Detect which cell encompasses the target text, then output its (x, y) center coordinate. 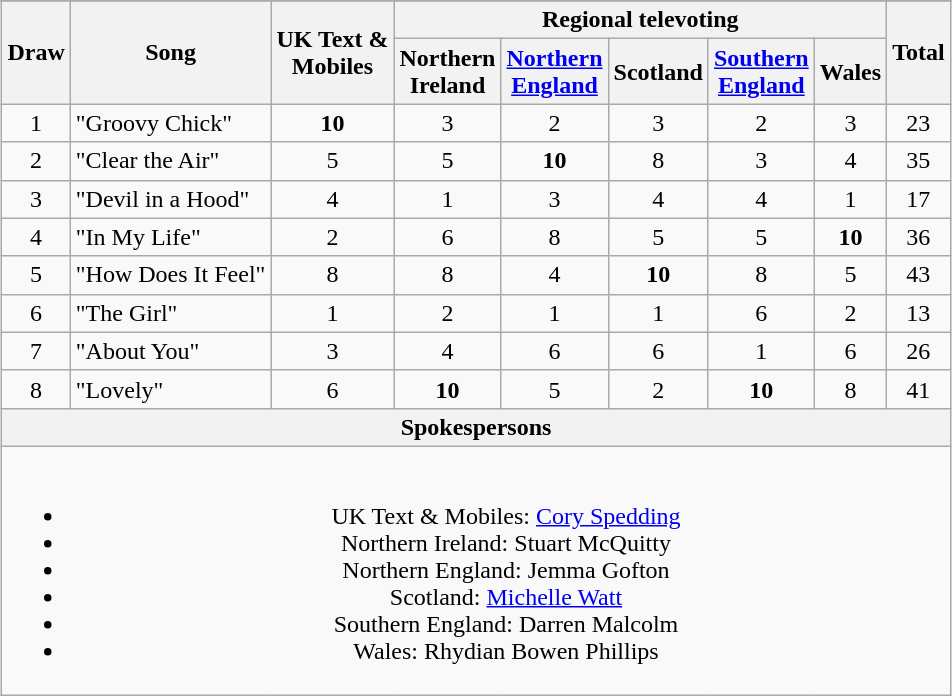
"In My Life" (170, 237)
7 (36, 351)
"Clear the Air" (170, 161)
26 (919, 351)
17 (919, 199)
NorthernEngland (554, 72)
SouthernEngland (761, 72)
23 (919, 123)
13 (919, 313)
"How Does It Feel" (170, 275)
Wales (850, 72)
"Lovely" (170, 389)
Total (919, 52)
41 (919, 389)
"The Girl" (170, 313)
UK Text &Mobiles (332, 52)
36 (919, 237)
Scotland (658, 72)
NorthernIreland (448, 72)
Draw (36, 52)
35 (919, 161)
43 (919, 275)
"About You" (170, 351)
Regional televoting (640, 20)
"Devil in a Hood" (170, 199)
Spokespersons (476, 427)
"Groovy Chick" (170, 123)
Song (170, 52)
